Detect which cell encompasses the target text, then output its (x, y) center coordinate. 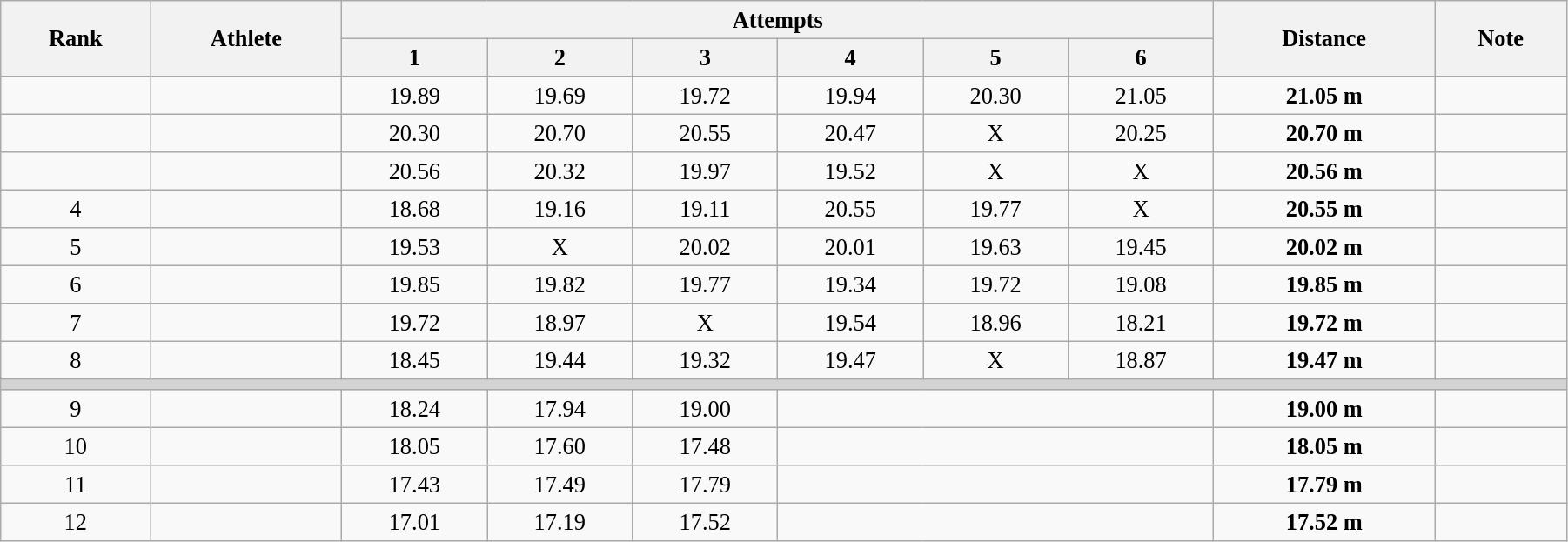
20.70 (560, 133)
19.45 (1142, 247)
18.87 (1142, 360)
18.68 (414, 209)
18.05 (414, 446)
18.97 (560, 323)
19.08 (1142, 284)
17.52 (705, 522)
17.01 (414, 522)
17.52 m (1324, 522)
21.05 (1142, 95)
Distance (1324, 38)
18.24 (414, 409)
19.47 (851, 360)
20.47 (851, 133)
19.34 (851, 284)
17.94 (560, 409)
20.02 m (1324, 247)
20.56 (414, 171)
17.19 (560, 522)
19.00 (705, 409)
Note (1501, 38)
17.48 (705, 446)
18.21 (1142, 323)
19.94 (851, 95)
21.05 m (1324, 95)
20.32 (560, 171)
20.02 (705, 247)
1 (414, 57)
19.89 (414, 95)
19.11 (705, 209)
Rank (76, 38)
18.45 (414, 360)
18.05 m (1324, 446)
19.32 (705, 360)
19.00 m (1324, 409)
17.79 (705, 485)
19.82 (560, 284)
8 (76, 360)
19.72 m (1324, 323)
19.44 (560, 360)
19.54 (851, 323)
11 (76, 485)
20.55 m (1324, 209)
18.96 (995, 323)
17.43 (414, 485)
3 (705, 57)
19.97 (705, 171)
Athlete (246, 38)
19.16 (560, 209)
20.25 (1142, 133)
9 (76, 409)
19.69 (560, 95)
20.70 m (1324, 133)
7 (76, 323)
19.53 (414, 247)
17.49 (560, 485)
19.85 m (1324, 284)
2 (560, 57)
19.52 (851, 171)
10 (76, 446)
17.79 m (1324, 485)
19.85 (414, 284)
12 (76, 522)
17.60 (560, 446)
19.47 m (1324, 360)
Attempts (778, 19)
19.63 (995, 247)
20.01 (851, 247)
20.56 m (1324, 171)
